From the cell containing the given text, extract its center point as (X, Y) coordinate. 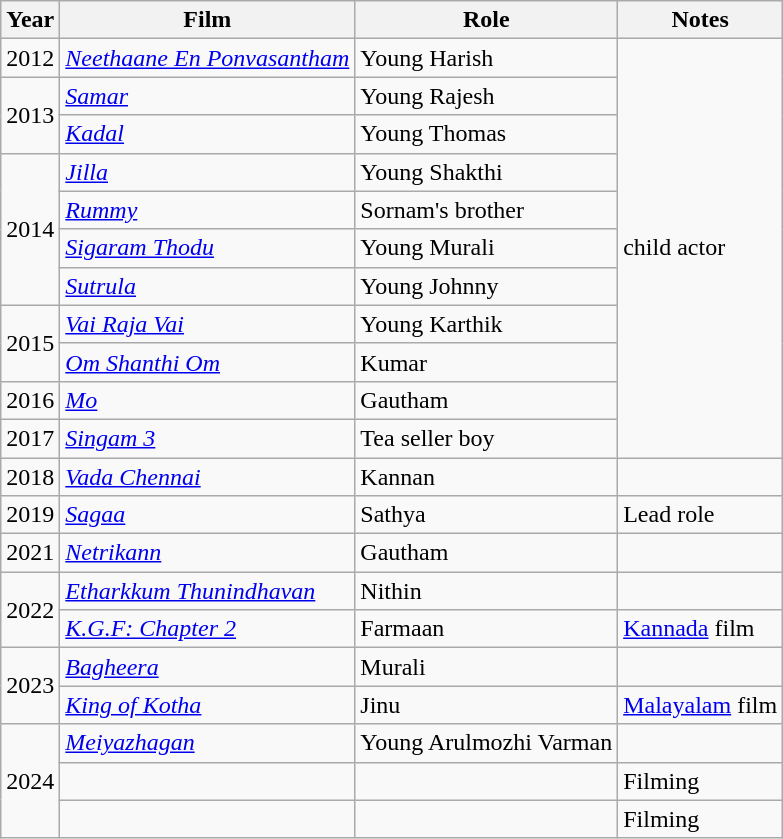
Sagaa (208, 515)
Notes (700, 20)
Kumar (486, 362)
Samar (208, 96)
Malayalam film (700, 705)
Meiyazhagan (208, 743)
Sigaram Thodu (208, 248)
Sutrula (208, 286)
Young Johnny (486, 286)
Lead role (700, 515)
Young Murali (486, 248)
2023 (30, 686)
2022 (30, 610)
Jilla (208, 172)
Young Karthik (486, 324)
child actor (700, 248)
Young Rajesh (486, 96)
Young Harish (486, 58)
2024 (30, 781)
2012 (30, 58)
Neethaane En Ponvasantham (208, 58)
2013 (30, 115)
Mo (208, 400)
Film (208, 20)
Kannada film (700, 629)
Sornam's brother (486, 210)
Young Shakthi (486, 172)
2016 (30, 400)
Year (30, 20)
Bagheera (208, 667)
Singam 3 (208, 438)
Sathya (486, 515)
2015 (30, 343)
Etharkkum Thunindhavan (208, 591)
Vada Chennai (208, 477)
Tea seller boy (486, 438)
King of Kotha (208, 705)
Jinu (486, 705)
2021 (30, 553)
Kannan (486, 477)
Murali (486, 667)
Rummy (208, 210)
Young Arulmozhi Varman (486, 743)
2017 (30, 438)
Nithin (486, 591)
2018 (30, 477)
Vai Raja Vai (208, 324)
Role (486, 20)
K.G.F: Chapter 2 (208, 629)
Farmaan (486, 629)
Kadal (208, 134)
Young Thomas (486, 134)
Netrikann (208, 553)
2014 (30, 229)
2019 (30, 515)
Om Shanthi Om (208, 362)
